Capture the cell that displays the provided text and extract its (X, Y) central coordinate. 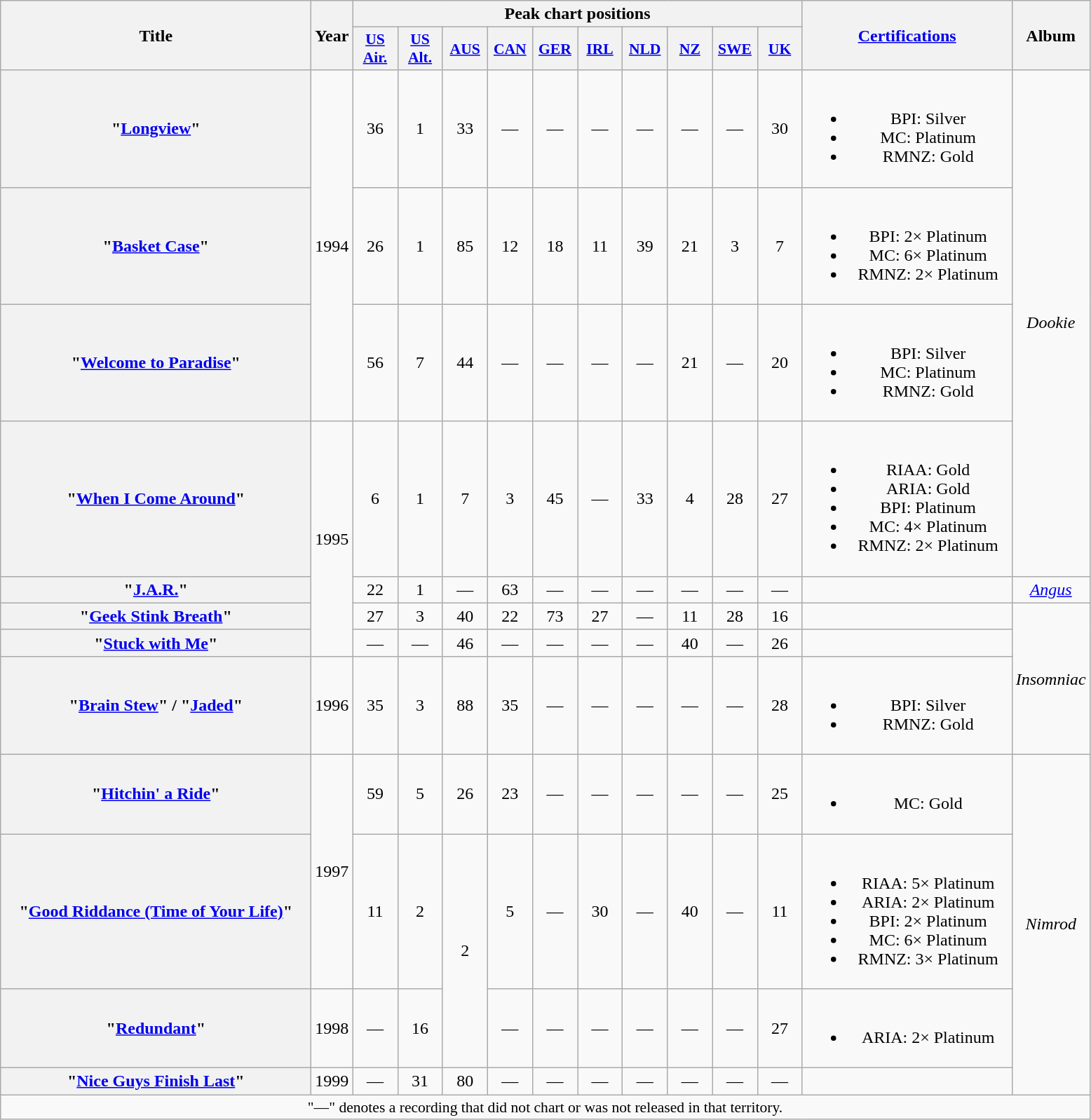
85 (465, 245)
"Longview" (156, 129)
36 (375, 129)
AUS (465, 49)
USAlt. (420, 49)
39 (645, 245)
SWE (735, 49)
59 (375, 793)
"Hitchin' a Ride" (156, 793)
Title (156, 35)
CAN (510, 49)
"Good Riddance (Time of Your Life)" (156, 911)
UK (780, 49)
88 (465, 705)
NZ (690, 49)
ARIA: 2× Platinum (907, 1029)
"When I Come Around" (156, 499)
46 (465, 643)
31 (420, 1081)
Album (1050, 35)
"Welcome to Paradise" (156, 363)
1998 (332, 1029)
"Geek Stink Breath" (156, 616)
"Redundant" (156, 1029)
RIAA: 5× PlatinumARIA: 2× PlatinumBPI: 2× PlatinumMC: 6× PlatinumRMNZ: 3× Platinum (907, 911)
IRL (600, 49)
44 (465, 363)
"Stuck with Me" (156, 643)
20 (780, 363)
1997 (332, 871)
25 (780, 793)
63 (510, 589)
1996 (332, 705)
BPI: SilverRMNZ: Gold (907, 705)
Angus (1050, 589)
1999 (332, 1081)
"Basket Case" (156, 245)
"—" denotes a recording that did not chart or was not released in that territory. (545, 1107)
6 (375, 499)
1994 (332, 245)
80 (465, 1081)
56 (375, 363)
"Nice Guys Finish Last" (156, 1081)
Nimrod (1050, 924)
1995 (332, 538)
4 (690, 499)
45 (555, 499)
Year (332, 35)
"J.A.R." (156, 589)
Certifications (907, 35)
MC: Gold (907, 793)
"Brain Stew" / "Jaded" (156, 705)
18 (555, 245)
Peak chart positions (578, 14)
RIAA: GoldARIA: GoldBPI: PlatinumMC: 4× PlatinumRMNZ: 2× Platinum (907, 499)
GER (555, 49)
12 (510, 245)
Dookie (1050, 323)
USAir. (375, 49)
23 (510, 793)
BPI: 2× PlatinumMC: 6× PlatinumRMNZ: 2× Platinum (907, 245)
NLD (645, 49)
Insomniac (1050, 678)
73 (555, 616)
